Scan for the cell matching the given text and deliver its (X, Y) coordinate at center. 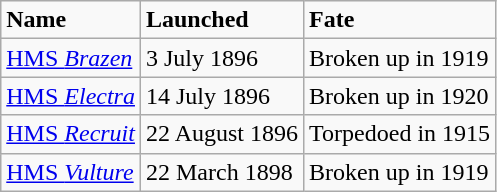
HMS Vulture (71, 172)
Launched (222, 20)
22 August 1896 (222, 134)
Name (71, 20)
Broken up in 1920 (400, 96)
22 March 1898 (222, 172)
HMS Electra (71, 96)
3 July 1896 (222, 58)
HMS Recruit (71, 134)
HMS Brazen (71, 58)
Torpedoed in 1915 (400, 134)
Fate (400, 20)
14 July 1896 (222, 96)
